Pinpoint the cell where the given text exists, returning its [x, y] midpoint coordinate. 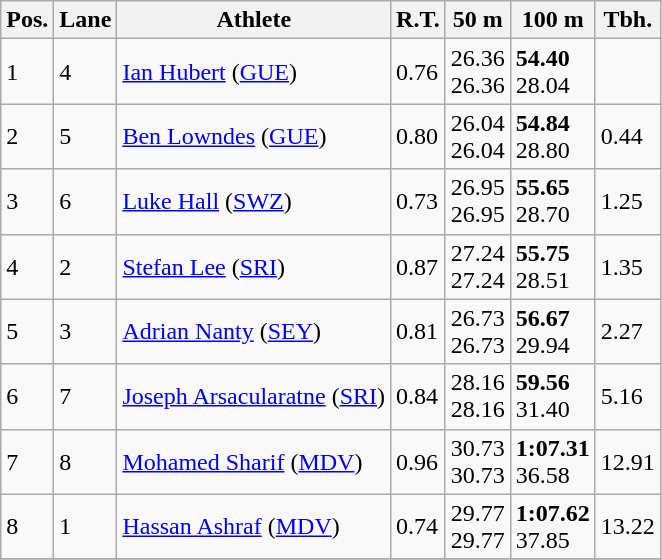
R.T. [418, 20]
0.73 [418, 202]
54.4028.04 [552, 72]
Ben Lowndes (GUE) [254, 136]
100 m [552, 20]
13.22 [628, 526]
55.7528.51 [552, 266]
0.96 [418, 462]
Mohamed Sharif (MDV) [254, 462]
1.25 [628, 202]
Stefan Lee (SRI) [254, 266]
Athlete [254, 20]
2.27 [628, 332]
0.81 [418, 332]
54.8428.80 [552, 136]
Adrian Nanty (SEY) [254, 332]
5.16 [628, 396]
Pos. [28, 20]
Luke Hall (SWZ) [254, 202]
30.7330.73 [478, 462]
1:07.3136.58 [552, 462]
59.5631.40 [552, 396]
56.6729.94 [552, 332]
29.7729.77 [478, 526]
0.74 [418, 526]
27.2427.24 [478, 266]
0.80 [418, 136]
Lane [86, 20]
26.9526.95 [478, 202]
26.3626.36 [478, 72]
Ian Hubert (GUE) [254, 72]
26.7326.73 [478, 332]
55.6528.70 [552, 202]
12.91 [628, 462]
Joseph Arsacularatne (SRI) [254, 396]
0.44 [628, 136]
1:07.6237.85 [552, 526]
28.1628.16 [478, 396]
Hassan Ashraf (MDV) [254, 526]
0.87 [418, 266]
0.84 [418, 396]
26.0426.04 [478, 136]
0.76 [418, 72]
50 m [478, 20]
Tbh. [628, 20]
1.35 [628, 266]
